Provide the [X, Y] coordinate of the cell's center where the given text is located.  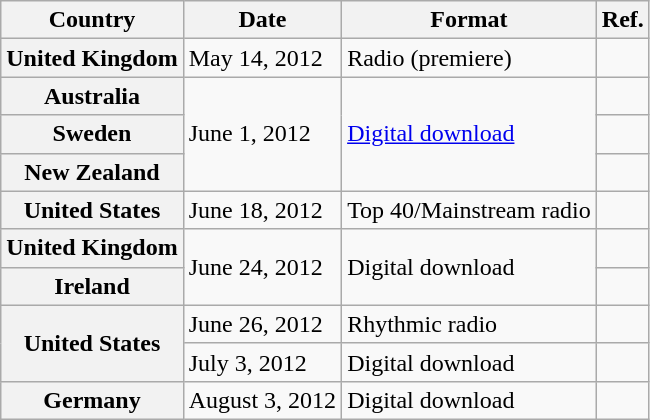
Date [262, 20]
Sweden [92, 134]
Format [470, 20]
June 1, 2012 [262, 134]
New Zealand [92, 172]
Rhythmic radio [470, 324]
Ireland [92, 286]
Ref. [622, 20]
May 14, 2012 [262, 58]
Radio (premiere) [470, 58]
July 3, 2012 [262, 362]
June 18, 2012 [262, 210]
Australia [92, 96]
August 3, 2012 [262, 400]
Germany [92, 400]
June 24, 2012 [262, 267]
Top 40/Mainstream radio [470, 210]
June 26, 2012 [262, 324]
Country [92, 20]
